Identify which cell holds the provided text, then report its [X, Y] central coordinate. 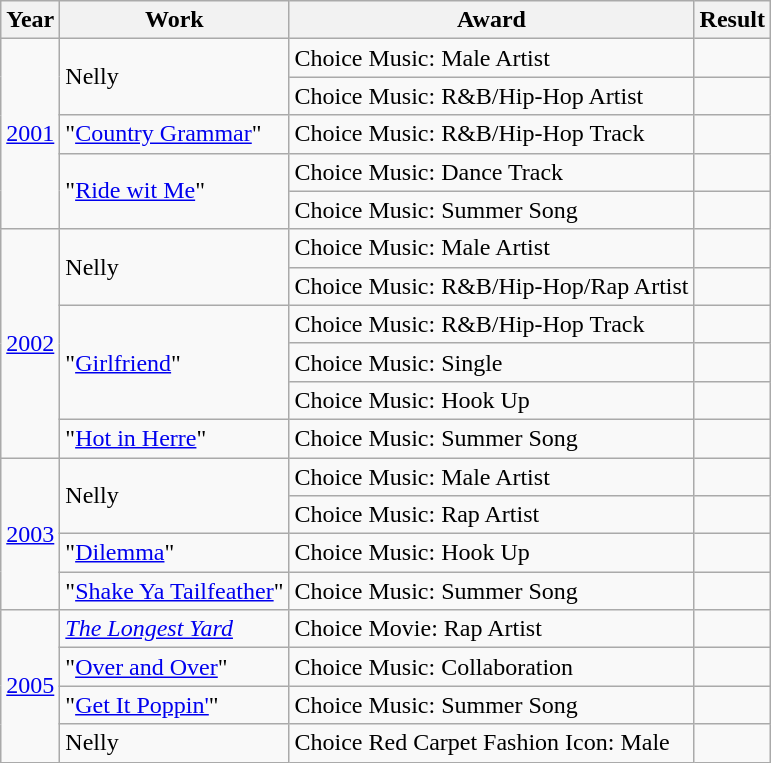
Choice Music: Collaboration [492, 667]
Choice Music: Dance Track [492, 172]
2001 [30, 134]
The Longest Yard [174, 629]
Choice Music: R&B/Hip-Hop/Rap Artist [492, 286]
"Ride wit Me" [174, 191]
2002 [30, 343]
"Shake Ya Tailfeather" [174, 591]
Work [174, 20]
"Get It Poppin'" [174, 705]
Result [732, 20]
"Over and Over" [174, 667]
"Girlfriend" [174, 362]
"Dilemma" [174, 553]
Choice Movie: Rap Artist [492, 629]
"Hot in Herre" [174, 438]
2005 [30, 686]
Choice Music: Rap Artist [492, 515]
Choice Music: R&B/Hip-Hop Artist [492, 96]
2003 [30, 534]
"Country Grammar" [174, 134]
Year [30, 20]
Choice Red Carpet Fashion Icon: Male [492, 743]
Choice Music: Single [492, 362]
Award [492, 20]
